Search for the cell housing the specified text and yield its [x, y] center coordinate. 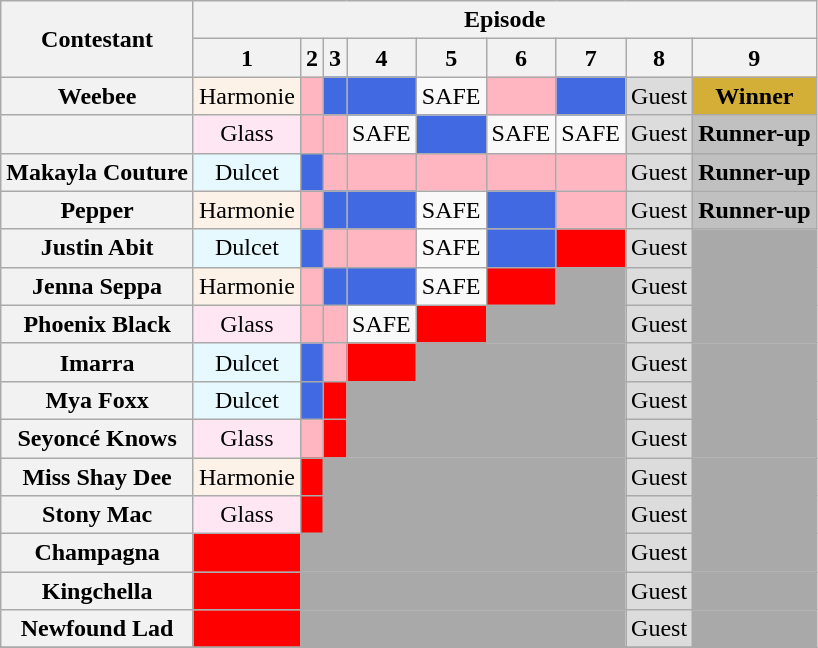
Winner [755, 96]
6 [521, 58]
Jenna Seppa [98, 286]
8 [660, 58]
Pepper [98, 210]
Imarra [98, 362]
3 [334, 58]
Makayla Couture [98, 172]
Kingchella [98, 591]
Justin Abit [98, 248]
9 [755, 58]
Newfound Lad [98, 629]
Champagna [98, 553]
Episode [504, 20]
Mya Foxx [98, 400]
Seyoncé Knows [98, 438]
Stony Mac [98, 515]
7 [591, 58]
Phoenix Black [98, 324]
Weebee [98, 96]
5 [451, 58]
Miss Shay Dee [98, 477]
2 [312, 58]
Contestant [98, 39]
4 [382, 58]
1 [246, 58]
